Determine the [X, Y] coordinate at the center of the cell enclosing the given text.  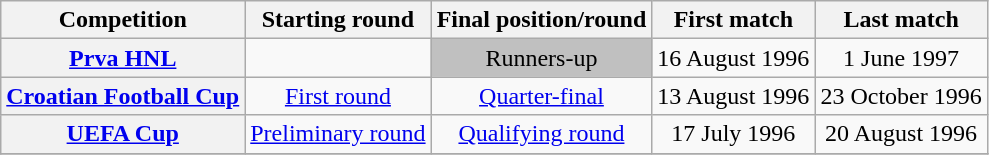
Quarter-final [542, 96]
First round [338, 96]
Final position/round [542, 20]
1 June 1997 [901, 58]
16 August 1996 [734, 58]
Last match [901, 20]
Starting round [338, 20]
Prva HNL [123, 58]
Qualifying round [542, 134]
Runners-up [542, 58]
First match [734, 20]
17 July 1996 [734, 134]
Croatian Football Cup [123, 96]
UEFA Cup [123, 134]
Preliminary round [338, 134]
23 October 1996 [901, 96]
13 August 1996 [734, 96]
Competition [123, 20]
20 August 1996 [901, 134]
